Pinpoint the cell where the given text exists, returning its (x, y) midpoint coordinate. 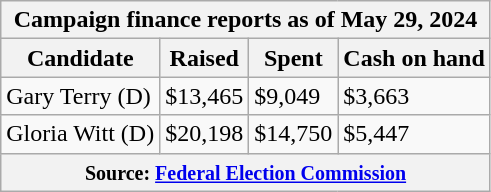
Candidate (80, 58)
Gary Terry (D) (80, 96)
$20,198 (204, 134)
$5,447 (414, 134)
$9,049 (294, 96)
Spent (294, 58)
Source: Federal Election Commission (246, 172)
$3,663 (414, 96)
Cash on hand (414, 58)
Gloria Witt (D) (80, 134)
$14,750 (294, 134)
$13,465 (204, 96)
Raised (204, 58)
Campaign finance reports as of May 29, 2024 (246, 20)
